Scan for the cell matching the given text and deliver its (x, y) coordinate at center. 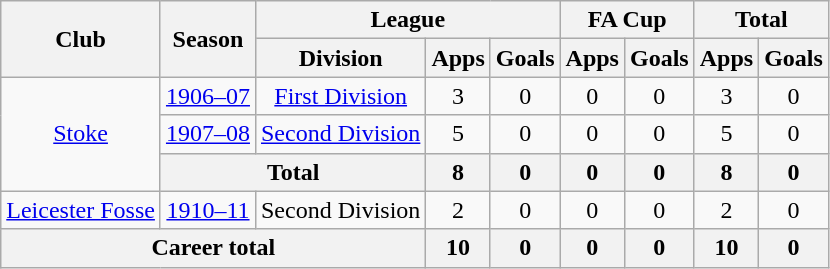
1906–07 (208, 96)
1910–11 (208, 210)
Division (340, 58)
Club (81, 39)
Career total (214, 248)
Leicester Fosse (81, 210)
First Division (340, 96)
FA Cup (627, 20)
1907–08 (208, 134)
League (408, 20)
Season (208, 39)
Stoke (81, 134)
